Return (x, y) of the center of cell containing provided text 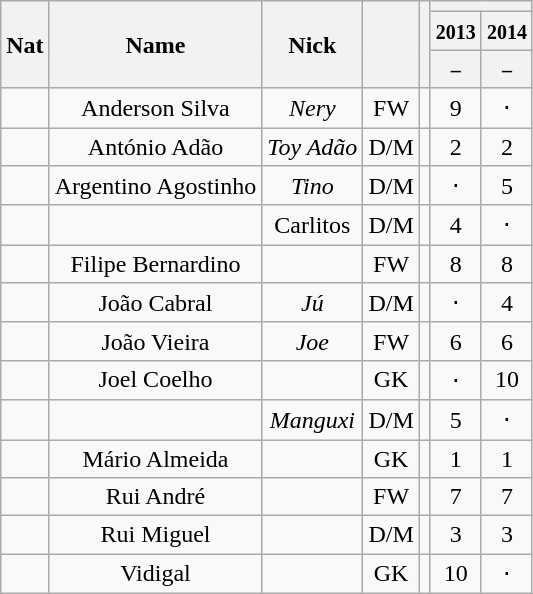
Vidigal (156, 574)
Mário Almeida (156, 459)
Joel Coelho (156, 380)
Argentino Agostinho (156, 186)
Jú (312, 303)
Toy Adão (312, 147)
2014 (506, 31)
Rui André (156, 497)
Nat (25, 44)
Filipe Bernardino (156, 264)
João Cabral (156, 303)
Anderson Silva (156, 108)
Tino (312, 186)
Joe (312, 341)
João Vieira (156, 341)
Rui Miguel (156, 535)
Nick (312, 44)
António Adão (156, 147)
Manguxi (312, 420)
Name (156, 44)
Carlitos (312, 225)
Nery (312, 108)
2013 (456, 31)
9 (456, 108)
